Detect which cell encompasses the target text, then output its [x, y] center coordinate. 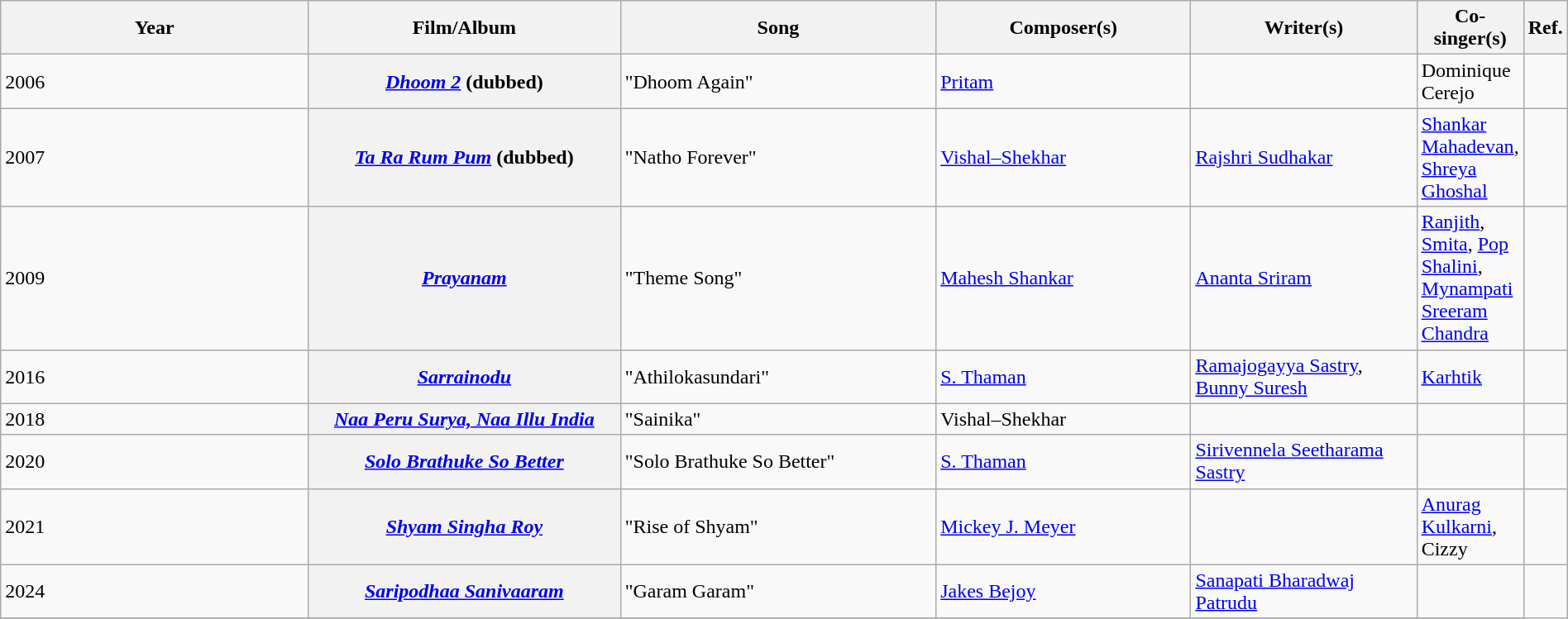
Dhoom 2 (dubbed) [465, 81]
Anurag Kulkarni, Cizzy [1470, 526]
Saripodhaa Sanivaaram [465, 592]
Pritam [1064, 81]
"Sainika" [777, 419]
"Garam Garam" [777, 592]
Sarrainodu [465, 377]
Ramajogayya Sastry, Bunny Suresh [1303, 377]
Jakes Bejoy [1064, 592]
Shankar Mahadevan, Shreya Ghoshal [1470, 157]
Sanapati Bharadwaj Patrudu [1303, 592]
Film/Album [465, 28]
2006 [155, 81]
2021 [155, 526]
Solo Brathuke So Better [465, 461]
"Athilokasundari" [777, 377]
Writer(s) [1303, 28]
2024 [155, 592]
Ananta Sriram [1303, 278]
Song [777, 28]
Ranjith, Smita, Pop Shalini, Mynampati Sreeram Chandra [1470, 278]
Shyam Singha Roy [465, 526]
2007 [155, 157]
Composer(s) [1064, 28]
2016 [155, 377]
"Theme Song" [777, 278]
Rajshri Sudhakar [1303, 157]
Naa Peru Surya, Naa Illu India [465, 419]
Mickey J. Meyer [1064, 526]
2018 [155, 419]
Co-singer(s) [1470, 28]
Year [155, 28]
Sirivennela Seetharama Sastry [1303, 461]
2009 [155, 278]
Prayanam [465, 278]
Ref. [1545, 28]
Mahesh Shankar [1064, 278]
"Solo Brathuke So Better" [777, 461]
Karhtik [1470, 377]
"Rise of Shyam" [777, 526]
2020 [155, 461]
Dominique Cerejo [1470, 81]
"Natho Forever" [777, 157]
Ta Ra Rum Pum (dubbed) [465, 157]
"Dhoom Again" [777, 81]
